From the cell containing the given text, extract its center point as [x, y] coordinate. 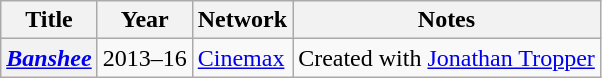
Notes [447, 20]
Created with Jonathan Tropper [447, 58]
Title [49, 20]
Banshee [49, 58]
Cinemax [242, 58]
Year [144, 20]
2013–16 [144, 58]
Network [242, 20]
